Search for the cell housing the specified text and yield its (x, y) center coordinate. 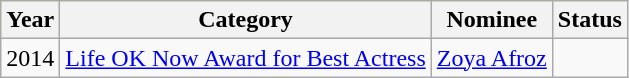
Status (590, 20)
2014 (30, 58)
Category (246, 20)
Year (30, 20)
Zoya Afroz (492, 58)
Nominee (492, 20)
Life OK Now Award for Best Actress (246, 58)
